Return the (x, y) coordinate for the center point of the cell that contains the specified text.  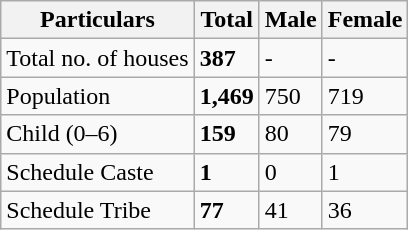
750 (290, 96)
Schedule Caste (98, 172)
77 (226, 210)
Total (226, 20)
159 (226, 134)
80 (290, 134)
Schedule Tribe (98, 210)
79 (365, 134)
719 (365, 96)
Total no. of houses (98, 58)
Child (0–6) (98, 134)
Male (290, 20)
387 (226, 58)
Female (365, 20)
41 (290, 210)
36 (365, 210)
Population (98, 96)
0 (290, 172)
1,469 (226, 96)
Particulars (98, 20)
